Return the [x, y] coordinate for the center point of the cell that contains the specified text.  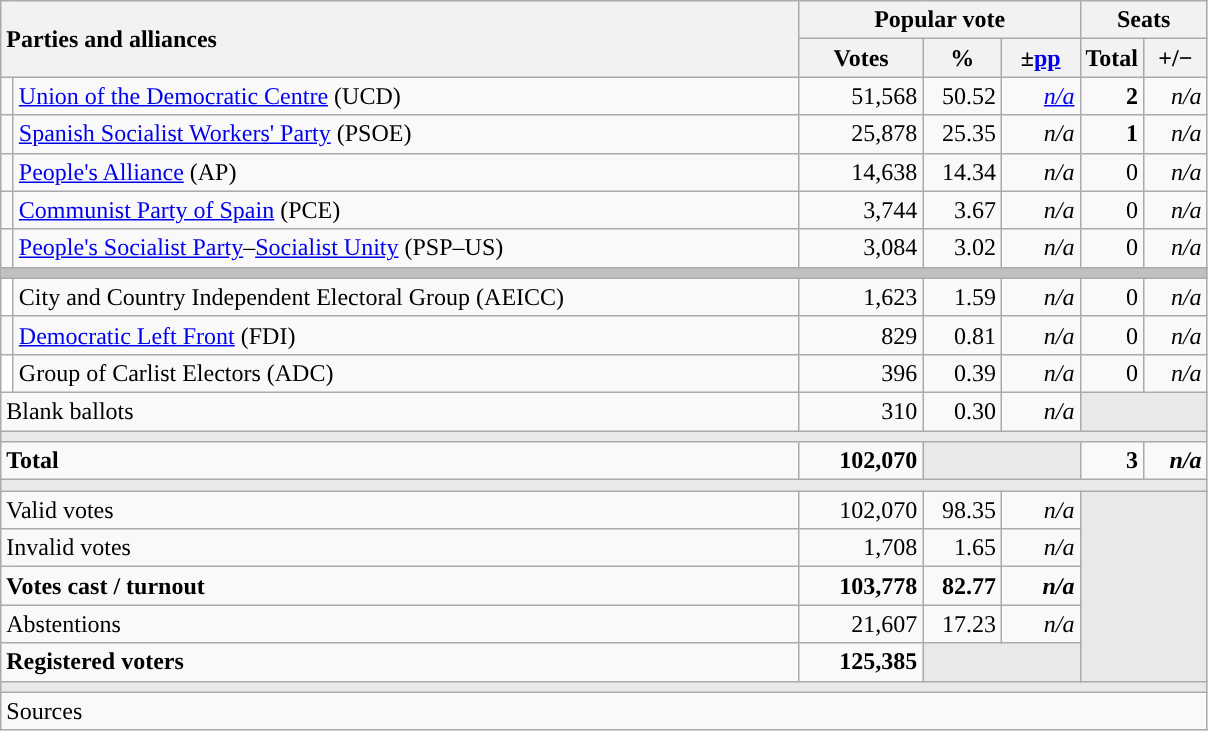
Popular vote [940, 20]
51,568 [861, 96]
3,744 [861, 210]
Union of the Democratic Centre (UCD) [406, 96]
People's Alliance (AP) [406, 172]
0.81 [962, 335]
Seats [1144, 20]
Group of Carlist Electors (ADC) [406, 373]
City and Country Independent Electoral Group (AEICC) [406, 297]
310 [861, 411]
25.35 [962, 134]
3 [1112, 461]
829 [861, 335]
25,878 [861, 134]
21,607 [861, 624]
% [962, 58]
1,623 [861, 297]
±pp [1040, 58]
3.67 [962, 210]
Sources [604, 711]
1.59 [962, 297]
Parties and alliances [400, 39]
125,385 [861, 662]
103,778 [861, 586]
Democratic Left Front (FDI) [406, 335]
0.39 [962, 373]
14.34 [962, 172]
+/− [1176, 58]
50.52 [962, 96]
Blank ballots [400, 411]
People's Socialist Party–Socialist Unity (PSP–US) [406, 248]
Registered voters [400, 662]
1 [1112, 134]
3.02 [962, 248]
Valid votes [400, 510]
Votes [861, 58]
98.35 [962, 510]
Communist Party of Spain (PCE) [406, 210]
2 [1112, 96]
3,084 [861, 248]
Spanish Socialist Workers' Party (PSOE) [406, 134]
396 [861, 373]
14,638 [861, 172]
82.77 [962, 586]
Votes cast / turnout [400, 586]
Abstentions [400, 624]
0.30 [962, 411]
Invalid votes [400, 548]
17.23 [962, 624]
1,708 [861, 548]
1.65 [962, 548]
